Output the (x, y) coordinate of the center of the cell containing the given text.  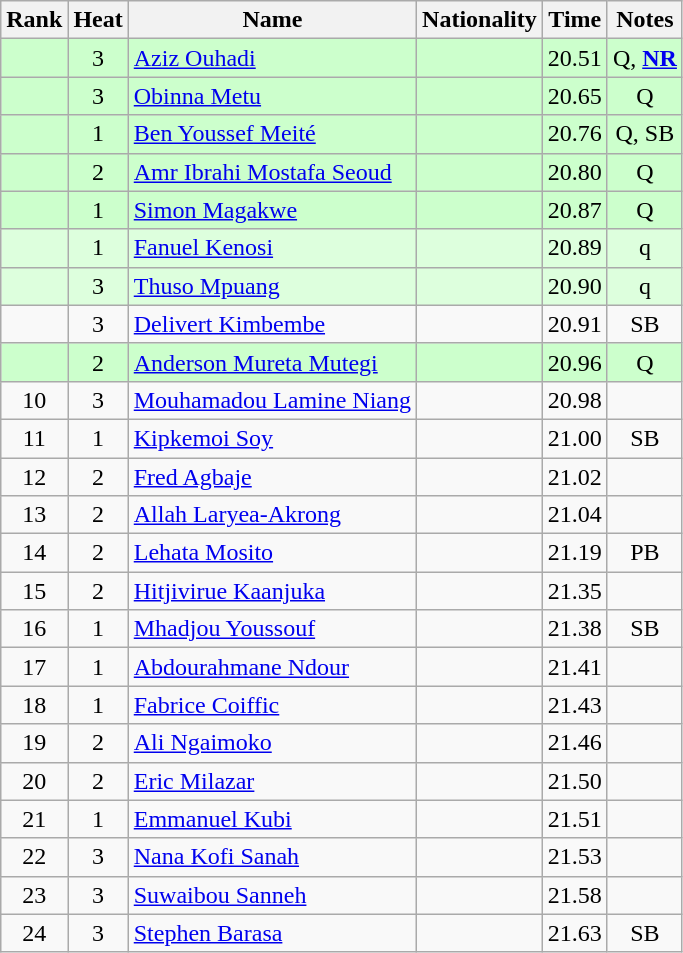
21.58 (574, 895)
Fabrice Coiffic (272, 705)
Ben Youssef Meité (272, 134)
20.90 (574, 286)
Stephen Barasa (272, 933)
Delivert Kimbembe (272, 324)
18 (34, 705)
24 (34, 933)
12 (34, 477)
Fred Agbaje (272, 477)
Aziz Ouhadi (272, 58)
21.46 (574, 743)
Fanuel Kenosi (272, 248)
Allah Laryea-Akrong (272, 515)
19 (34, 743)
13 (34, 515)
15 (34, 591)
Emmanuel Kubi (272, 819)
20.76 (574, 134)
Simon Magakwe (272, 210)
Lehata Mosito (272, 553)
Kipkemoi Soy (272, 438)
21.50 (574, 781)
Nana Kofi Sanah (272, 857)
PB (644, 553)
21.51 (574, 819)
20 (34, 781)
20.65 (574, 96)
21.41 (574, 667)
20.89 (574, 248)
Eric Milazar (272, 781)
22 (34, 857)
Time (574, 20)
17 (34, 667)
16 (34, 629)
Hitjivirue Kaanjuka (272, 591)
20.51 (574, 58)
Q, NR (644, 58)
Anderson Mureta Mutegi (272, 362)
Nationality (480, 20)
21.43 (574, 705)
Mouhamadou Lamine Niang (272, 400)
20.98 (574, 400)
Notes (644, 20)
10 (34, 400)
14 (34, 553)
21.53 (574, 857)
11 (34, 438)
21 (34, 819)
Name (272, 20)
20.87 (574, 210)
21.38 (574, 629)
Amr Ibrahi Mostafa Seoud (272, 172)
Ali Ngaimoko (272, 743)
21.35 (574, 591)
21.63 (574, 933)
20.91 (574, 324)
Obinna Metu (272, 96)
23 (34, 895)
20.96 (574, 362)
Rank (34, 20)
20.80 (574, 172)
21.04 (574, 515)
Suwaibou Sanneh (272, 895)
21.19 (574, 553)
Q, SB (644, 134)
21.02 (574, 477)
Abdourahmane Ndour (272, 667)
Heat (98, 20)
21.00 (574, 438)
Thuso Mpuang (272, 286)
Mhadjou Youssouf (272, 629)
